Provide the (x, y) coordinate of the cell's center where the given text is located.  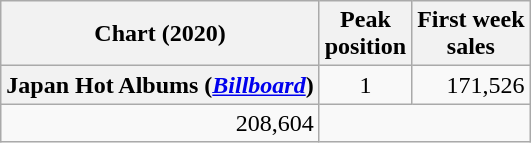
208,604 (160, 123)
Chart (2020) (160, 34)
Peakposition (365, 34)
First weeksales (471, 34)
171,526 (471, 85)
1 (365, 85)
Japan Hot Albums (Billboard) (160, 85)
